Search for the cell housing the specified text and yield its [X, Y] center coordinate. 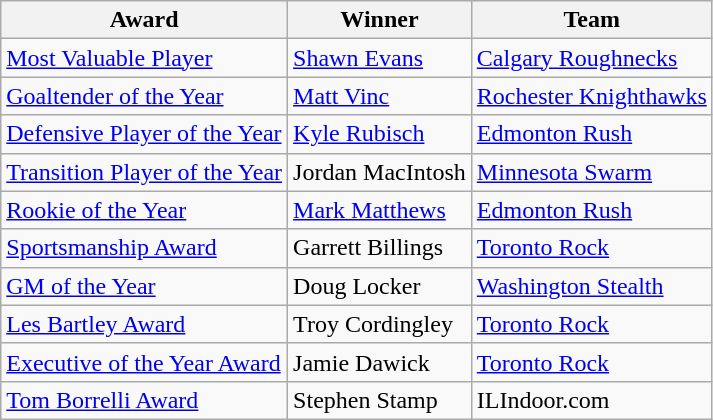
Rookie of the Year [144, 210]
Rochester Knighthawks [592, 96]
Shawn Evans [380, 58]
Les Bartley Award [144, 324]
Winner [380, 20]
Troy Cordingley [380, 324]
Jordan MacIntosh [380, 172]
Stephen Stamp [380, 400]
Executive of the Year Award [144, 362]
Team [592, 20]
Sportsmanship Award [144, 248]
Goaltender of the Year [144, 96]
Jamie Dawick [380, 362]
Minnesota Swarm [592, 172]
Tom Borrelli Award [144, 400]
Garrett Billings [380, 248]
Mark Matthews [380, 210]
Transition Player of the Year [144, 172]
Washington Stealth [592, 286]
Kyle Rubisch [380, 134]
GM of the Year [144, 286]
ILIndoor.com [592, 400]
Most Valuable Player [144, 58]
Doug Locker [380, 286]
Defensive Player of the Year [144, 134]
Matt Vinc [380, 96]
Award [144, 20]
Calgary Roughnecks [592, 58]
